Search for the cell housing the specified text and yield its (X, Y) center coordinate. 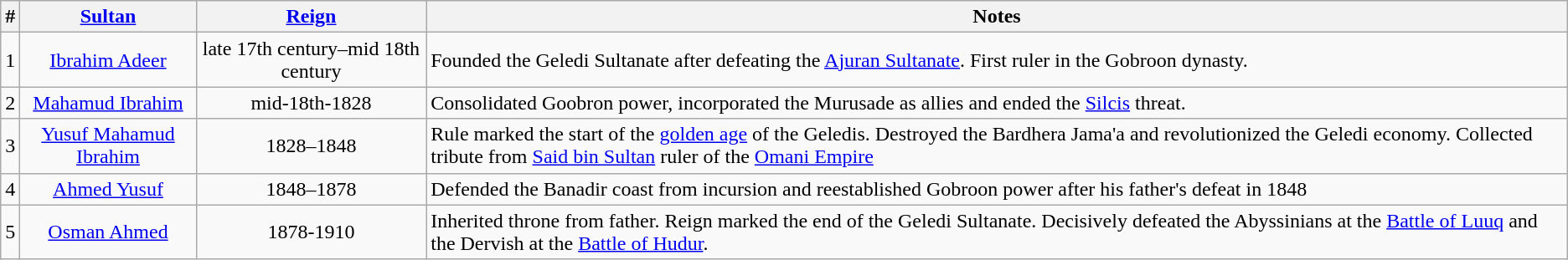
3 (10, 145)
2 (10, 103)
1 (10, 60)
4 (10, 189)
Yusuf Mahamud Ibrahim (108, 145)
# (10, 17)
5 (10, 232)
1878-1910 (311, 232)
Ibrahim Adeer (108, 60)
1848–1878 (311, 189)
Founded the Geledi Sultanate after defeating the Ajuran Sultanate. First ruler in the Gobroon dynasty. (997, 60)
Sultan (108, 17)
Mahamud Ibrahim (108, 103)
1828–1848 (311, 145)
Reign (311, 17)
Ahmed Yusuf (108, 189)
Notes (997, 17)
Defended the Banadir coast from incursion and reestablished Gobroon power after his father's defeat in 1848 (997, 189)
late 17th century–mid 18th century (311, 60)
mid-18th-1828 (311, 103)
Osman Ahmed (108, 232)
Consolidated Goobron power, incorporated the Murusade as allies and ended the Silcis threat. (997, 103)
